For the text-containing cell, return its midpoint in (x, y) coordinate format. 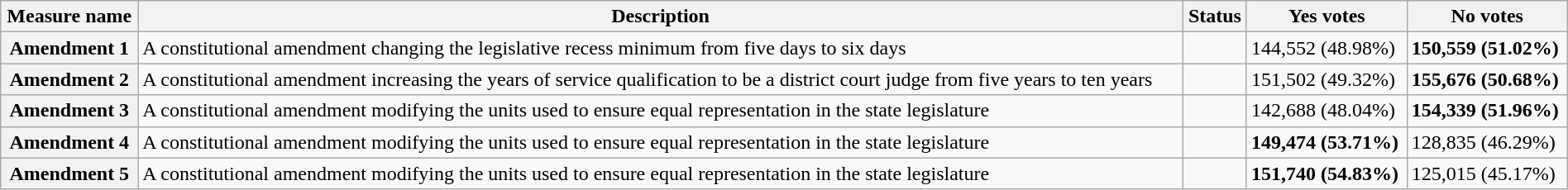
149,474 (53.71%) (1327, 142)
Measure name (69, 17)
142,688 (48.04%) (1327, 111)
151,502 (49.32%) (1327, 79)
Status (1214, 17)
151,740 (54.83%) (1327, 173)
144,552 (48.98%) (1327, 48)
154,339 (51.96%) (1487, 111)
No votes (1487, 17)
128,835 (46.29%) (1487, 142)
Description (661, 17)
Amendment 1 (69, 48)
150,559 (51.02%) (1487, 48)
155,676 (50.68%) (1487, 79)
Yes votes (1327, 17)
Amendment 3 (69, 111)
Amendment 4 (69, 142)
125,015 (45.17%) (1487, 173)
A constitutional amendment increasing the years of service qualification to be a district court judge from five years to ten years (661, 79)
A constitutional amendment changing the legislative recess minimum from five days to six days (661, 48)
Amendment 2 (69, 79)
Amendment 5 (69, 173)
